Scan for the cell matching the given text and deliver its [X, Y] coordinate at center. 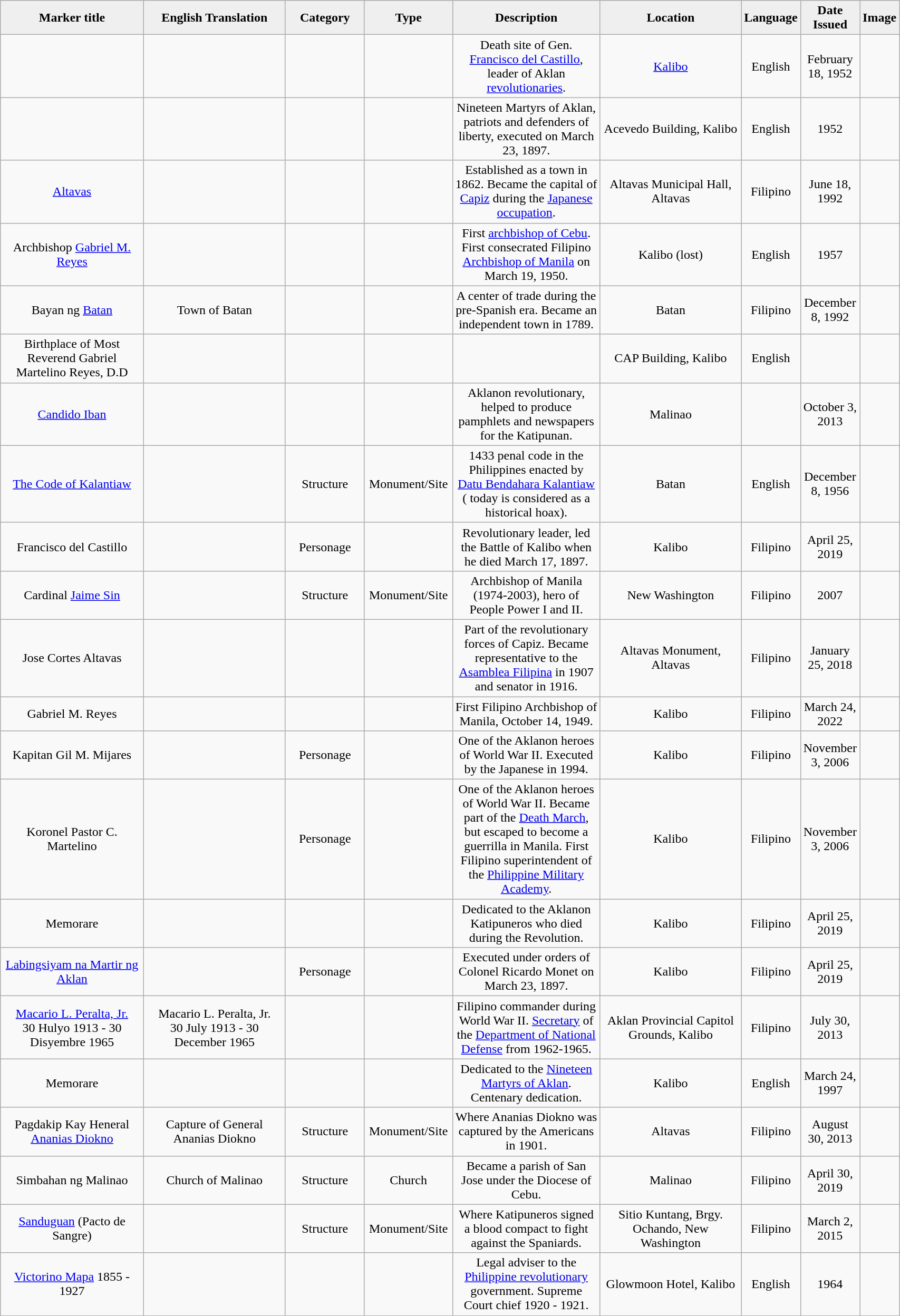
A center of trade during the pre-Spanish era. Became an independent town in 1789. [526, 310]
Capture of General Ananias Diokno [214, 1132]
One of the Aklanon heroes of World War II. Executed by the Japanese in 1994. [526, 755]
Death site of Gen. Francisco del Castillo, leader of Aklan revolutionaries. [526, 66]
New Washington [671, 595]
Archbishop of Manila (1974-2003), hero of People Power I and II. [526, 595]
Macario L. Peralta, Jr.30 Hulyo 1913 - 30 Disyembre 1965 [72, 1028]
March 2, 2015 [830, 1229]
Victorino Mapa 1855 - 1927 [72, 1284]
Francisco del Castillo [72, 547]
March 24, 2022 [830, 714]
Labingsiyam na Martir ng Aklan [72, 972]
Bayan ng Batan [72, 310]
July 30, 2013 [830, 1028]
1964 [830, 1284]
Pagdakip Kay Heneral Ananias Diokno [72, 1132]
Type [408, 18]
Church [408, 1180]
August 30, 2013 [830, 1132]
Where Katipuneros signed a blood compact to fight against the Spaniards. [526, 1229]
Aklan Provincial Capitol Grounds, Kalibo [671, 1028]
Altavas Monument, Altavas [671, 658]
1433 penal code in the Philippines enacted by Datu Bendahara Kalantiaw ( today is considered as a historical hoax). [526, 484]
Glowmoon Hotel, Kalibo [671, 1284]
October 3, 2013 [830, 414]
Marker title [72, 18]
English Translation [214, 18]
Became a parish of San Jose under the Diocese of Cebu. [526, 1180]
Archbishop Gabriel M. Reyes [72, 254]
Cardinal Jaime Sin [72, 595]
Acevedo Building, Kalibo [671, 129]
First archbishop of Cebu. First consecrated Filipino Archbishop of Manila on March 19, 1950. [526, 254]
Altavas Municipal Hall, Altavas [671, 192]
Part of the revolutionary forces of Capiz. Became representative to the Asamblea Filipina in 1907 and senator in 1916. [526, 658]
January 25, 2018 [830, 658]
Aklanon revolutionary, helped to produce pamphlets and newspapers for the Katipunan. [526, 414]
CAP Building, Kalibo [671, 358]
June 18, 1992 [830, 192]
Dedicated to the Aklanon Katipuneros who died during the Revolution. [526, 923]
March 24, 1997 [830, 1083]
Image [879, 18]
Church of Malinao [214, 1180]
The Code of Kalantiaw [72, 484]
December 8, 1956 [830, 484]
Macario L. Peralta, Jr.30 July 1913 - 30 December 1965 [214, 1028]
Where Ananias Diokno was captured by the Americans in 1901. [526, 1132]
Kalibo (lost) [671, 254]
Sitio Kuntang, Brgy. Ochando, New Washington [671, 1229]
Date Issued [830, 18]
Kapitan Gil M. Mijares [72, 755]
Established as a town in 1862. Became the capital of Capiz during the Japanese occupation. [526, 192]
Nineteen Martyrs of Aklan, patriots and defenders of liberty, executed on March 23, 1897. [526, 129]
1957 [830, 254]
Executed under orders of Colonel Ricardo Monet on March 23, 1897. [526, 972]
December 8, 1992 [830, 310]
Dedicated to the Nineteen Martyrs of Aklan. Centenary dedication. [526, 1083]
First Filipino Archbishop of Manila, October 14, 1949. [526, 714]
Gabriel M. Reyes [72, 714]
Language [771, 18]
Description [526, 18]
Location [671, 18]
Town of Batan [214, 310]
Jose Cortes Altavas [72, 658]
Candido Iban [72, 414]
1952 [830, 129]
Koronel Pastor C. Martelino [72, 839]
Simbahan ng Malinao [72, 1180]
2007 [830, 595]
Legal adviser to the Philippine revolutionary government. Supreme Court chief 1920 - 1921. [526, 1284]
Sanduguan (Pacto de Sangre) [72, 1229]
April 30, 2019 [830, 1180]
Birthplace of Most Reverend Gabriel Martelino Reyes, D.D [72, 358]
Category [325, 18]
Revolutionary leader, led the Battle of Kalibo when he died March 17, 1897. [526, 547]
February 18, 1952 [830, 66]
Filipino commander during World War II. Secretary of the Department of National Defense from 1962-1965. [526, 1028]
